Determine the (X, Y) coordinate at the center of the cell enclosing the given text.  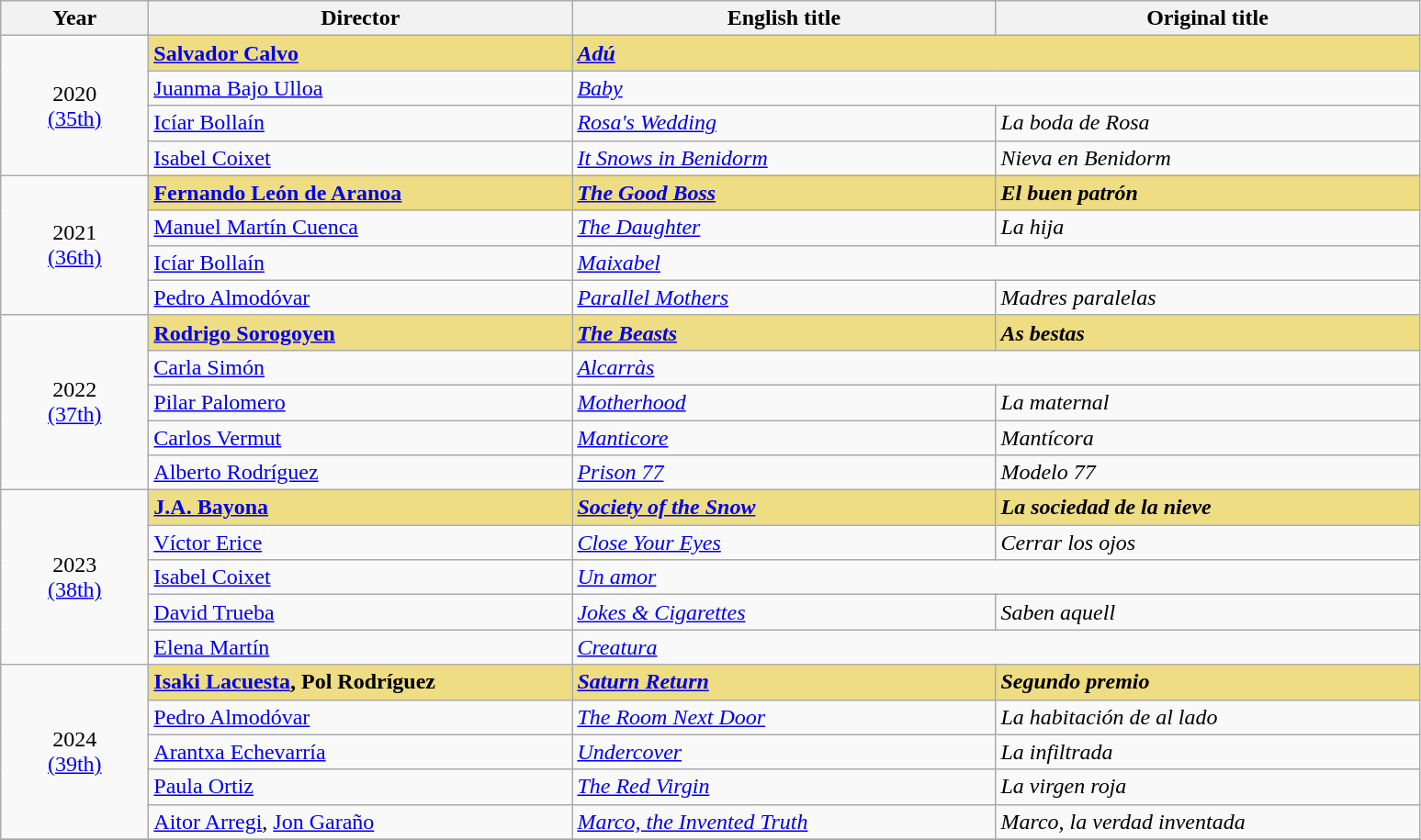
Víctor Erice (360, 543)
Saturn Return (784, 682)
Motherhood (784, 402)
2023(38th) (75, 577)
Un amor (996, 577)
2020(35th) (75, 106)
La hija (1207, 228)
Juanma Bajo Ulloa (360, 88)
La virgen roja (1207, 787)
Arantxa Echevarría (360, 752)
La boda de Rosa (1207, 123)
Baby (996, 88)
Manuel Martín Cuenca (360, 228)
Society of the Snow (784, 508)
Paula Ortiz (360, 787)
The Beasts (784, 332)
Marco, la verdad inventada (1207, 822)
Manticore (784, 438)
Cerrar los ojos (1207, 543)
Rosa's Wedding (784, 123)
J.A. Bayona (360, 508)
Marco, the Invented Truth (784, 822)
Close Your Eyes (784, 543)
Director (360, 18)
La sociedad de la nieve (1207, 508)
Year (75, 18)
The Good Boss (784, 193)
2022(37th) (75, 402)
Adú (996, 53)
La infiltrada (1207, 752)
Carla Simón (360, 367)
Jokes & Cigarettes (784, 612)
Aitor Arregi, Jon Garaño (360, 822)
Alcarràs (996, 367)
Elena Martín (360, 647)
Carlos Vermut (360, 438)
Alberto Rodríguez (360, 473)
La habitación de al lado (1207, 717)
Saben aquell (1207, 612)
Modelo 77 (1207, 473)
Isaki Lacuesta, Pol Rodríguez (360, 682)
English title (784, 18)
2021(36th) (75, 245)
As bestas (1207, 332)
Creatura (996, 647)
David Trueba (360, 612)
It Snows in Benidorm (784, 158)
Maixabel (996, 263)
The Daughter (784, 228)
Parallel Mothers (784, 297)
The Red Virgin (784, 787)
Nieva en Benidorm (1207, 158)
Segundo premio (1207, 682)
2024(39th) (75, 752)
Prison 77 (784, 473)
Original title (1207, 18)
Mantícora (1207, 438)
Madres paralelas (1207, 297)
The Room Next Door (784, 717)
Salvador Calvo (360, 53)
Undercover (784, 752)
Rodrigo Sorogoyen (360, 332)
La maternal (1207, 402)
Pilar Palomero (360, 402)
El buen patrón (1207, 193)
Fernando León de Aranoa (360, 193)
